Find where the given text appears and provide that cell's center as [X, Y] coordinate. 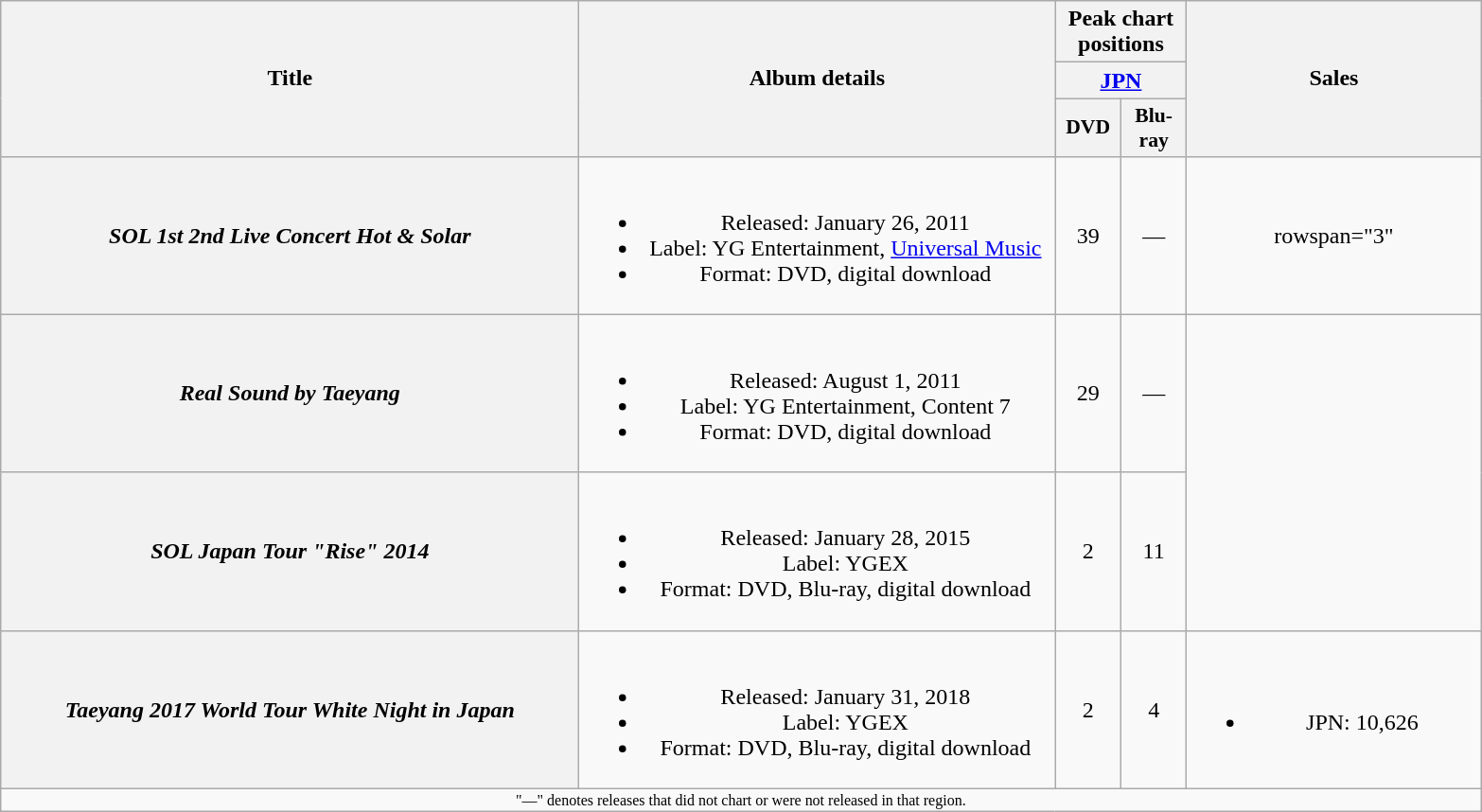
Sales [1334, 79]
JPN [1120, 80]
Taeyang 2017 World Tour White Night in Japan [290, 710]
4 [1154, 710]
Title [290, 79]
SOL 1st 2nd Live Concert Hot & Solar [290, 235]
29 [1088, 394]
Album details [818, 79]
"—" denotes releases that did not chart or were not released in that region. [741, 800]
Blu-ray [1154, 127]
Real Sound by Taeyang [290, 394]
SOL Japan Tour "Rise" 2014 [290, 551]
JPN: 10,626 [1334, 710]
Released: January 31, 2018Label: YGEXFormat: DVD, Blu-ray, digital download [818, 710]
11 [1154, 551]
Released: January 26, 2011Label: YG Entertainment, Universal MusicFormat: DVD, digital download [818, 235]
Released: January 28, 2015Label: YGEXFormat: DVD, Blu-ray, digital download [818, 551]
DVD [1088, 127]
39 [1088, 235]
rowspan="3" [1334, 235]
Peak chart positions [1120, 32]
Released: August 1, 2011Label: YG Entertainment, Content 7Format: DVD, digital download [818, 394]
